Capture the cell that displays the provided text and extract its (X, Y) central coordinate. 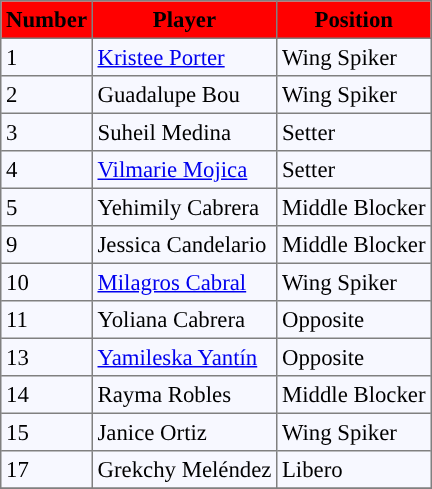
5 (47, 207)
Janice Ortiz (184, 432)
9 (47, 245)
4 (47, 170)
Yamileska Yantín (184, 357)
17 (47, 470)
Yehimily Cabrera (184, 207)
Yoliana Cabrera (184, 320)
Suheil Medina (184, 132)
Number (47, 20)
11 (47, 320)
15 (47, 432)
1 (47, 57)
10 (47, 282)
Player (184, 20)
13 (47, 357)
Milagros Cabral (184, 282)
Guadalupe Bou (184, 95)
Libero (354, 470)
Grekchy Meléndez (184, 470)
Jessica Candelario (184, 245)
2 (47, 95)
3 (47, 132)
Vilmarie Mojica (184, 170)
Rayma Robles (184, 395)
Position (354, 20)
Kristee Porter (184, 57)
14 (47, 395)
